Extract the (X, Y) coordinate from the center of the cell holding the provided text.  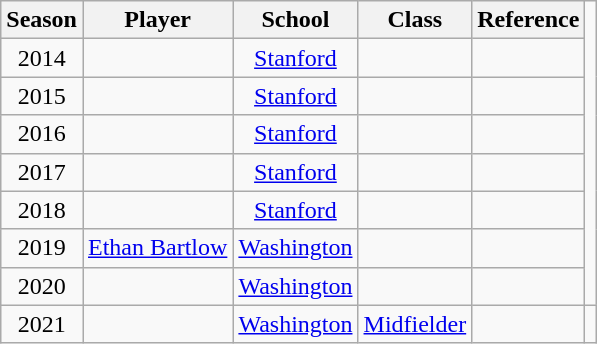
Season (42, 20)
2015 (42, 96)
2019 (42, 248)
2018 (42, 210)
Reference (528, 20)
Player (157, 20)
Midfielder (415, 324)
2021 (42, 324)
2017 (42, 172)
2020 (42, 286)
School (296, 20)
Ethan Bartlow (157, 248)
2016 (42, 134)
2014 (42, 58)
Class (415, 20)
